Search for the cell housing the specified text and yield its (x, y) center coordinate. 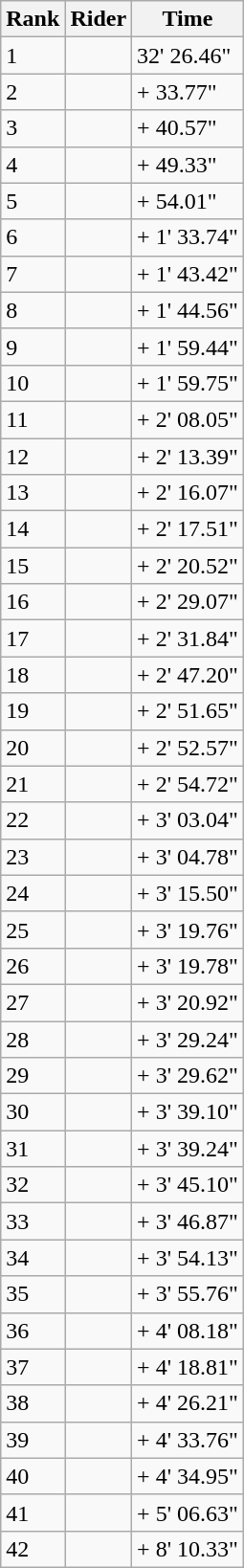
23 (33, 857)
+ 3' 39.10" (188, 1112)
+ 2' 17.51" (188, 529)
+ 2' 54.72" (188, 784)
+ 3' 19.78" (188, 966)
+ 2' 13.39" (188, 457)
+ 4' 08.18" (188, 1331)
+ 4' 34.95" (188, 1476)
+ 1' 43.42" (188, 274)
+ 2' 52.57" (188, 748)
Rank (33, 19)
+ 3' 55.76" (188, 1294)
+ 3' 19.76" (188, 930)
5 (33, 201)
+ 33.77" (188, 92)
+ 3' 46.87" (188, 1221)
16 (33, 602)
+ 3' 03.04" (188, 820)
+ 3' 39.24" (188, 1149)
6 (33, 237)
9 (33, 347)
+ 1' 59.44" (188, 347)
32' 26.46" (188, 56)
42 (33, 1549)
Time (188, 19)
19 (33, 711)
28 (33, 1039)
+ 3' 04.78" (188, 857)
+ 5' 06.63" (188, 1512)
25 (33, 930)
+ 40.57" (188, 128)
+ 4' 26.21" (188, 1403)
33 (33, 1221)
11 (33, 419)
29 (33, 1076)
1 (33, 56)
+ 3' 15.50" (188, 893)
4 (33, 165)
+ 3' 54.13" (188, 1258)
+ 2' 29.07" (188, 602)
32 (33, 1185)
39 (33, 1440)
+ 4' 18.81" (188, 1367)
21 (33, 784)
14 (33, 529)
+ 2' 08.05" (188, 419)
+ 54.01" (188, 201)
34 (33, 1258)
17 (33, 638)
38 (33, 1403)
3 (33, 128)
7 (33, 274)
12 (33, 457)
+ 1' 59.75" (188, 383)
35 (33, 1294)
+ 3' 20.92" (188, 1002)
26 (33, 966)
31 (33, 1149)
8 (33, 310)
10 (33, 383)
+ 2' 16.07" (188, 493)
20 (33, 748)
24 (33, 893)
+ 1' 33.74" (188, 237)
+ 3' 45.10" (188, 1185)
18 (33, 675)
+ 2' 47.20" (188, 675)
+ 49.33" (188, 165)
+ 2' 31.84" (188, 638)
15 (33, 566)
+ 1' 44.56" (188, 310)
41 (33, 1512)
40 (33, 1476)
+ 2' 20.52" (188, 566)
2 (33, 92)
37 (33, 1367)
+ 3' 29.24" (188, 1039)
Rider (99, 19)
36 (33, 1331)
+ 2' 51.65" (188, 711)
22 (33, 820)
30 (33, 1112)
+ 8' 10.33" (188, 1549)
13 (33, 493)
+ 3' 29.62" (188, 1076)
+ 4' 33.76" (188, 1440)
27 (33, 1002)
